Output the [x, y] coordinate of the center of the cell containing the given text.  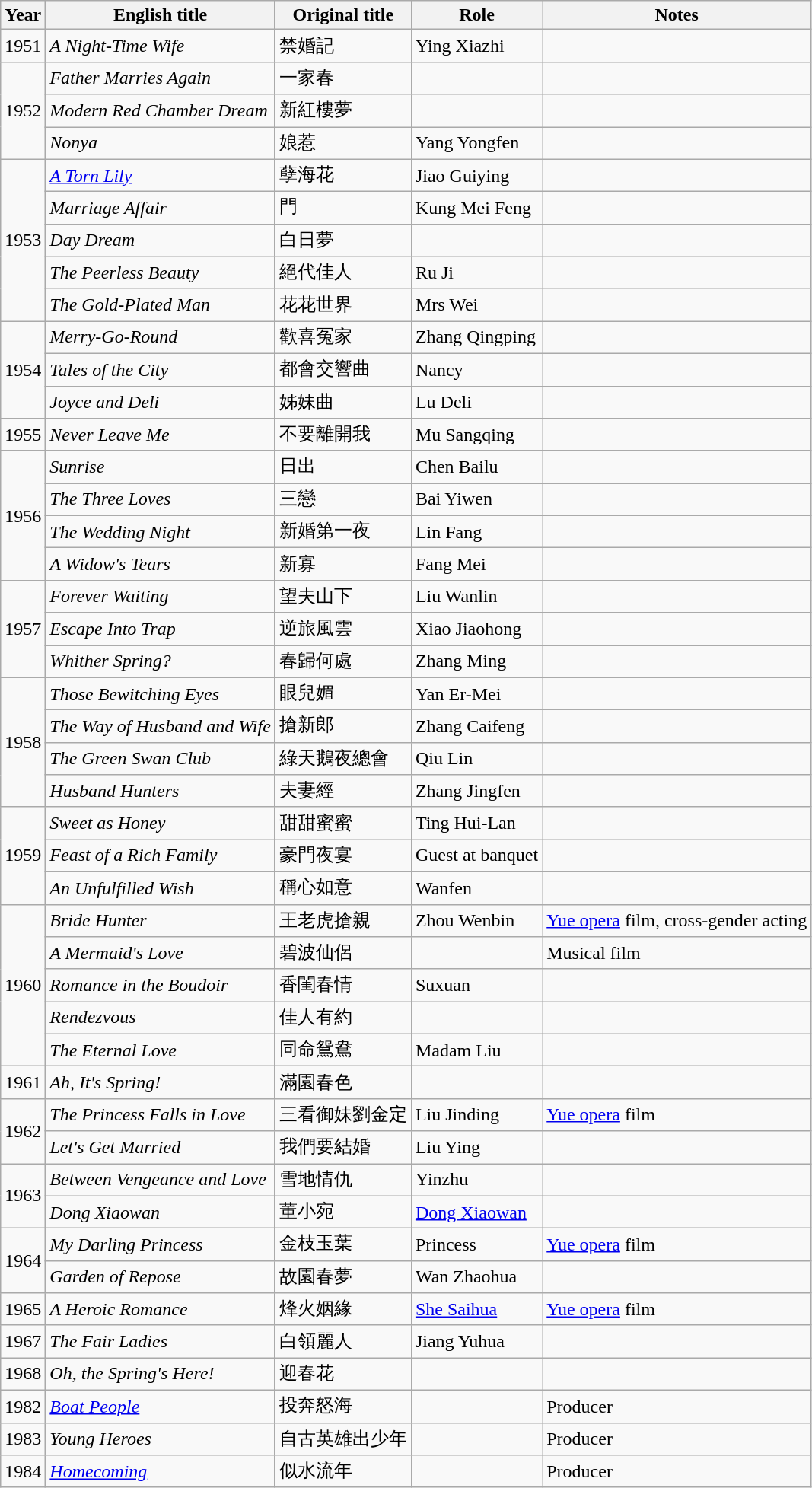
日出 [342, 467]
Zhang Jingfen [476, 792]
1959 [23, 856]
Jiao Guiying [476, 175]
An Unfulfilled Wish [161, 887]
Jiang Yuhua [476, 1341]
Zhou Wenbin [476, 921]
Day Dream [161, 241]
Suxuan [476, 985]
Joyce and Deli [161, 402]
孽海花 [342, 175]
搶新郎 [342, 726]
The Wedding Night [161, 531]
A Heroic Romance [161, 1309]
Nonya [161, 143]
碧波仙侶 [342, 953]
Lin Fang [476, 531]
夫妻經 [342, 792]
都會交響曲 [342, 370]
Musical film [677, 953]
Madam Liu [476, 1050]
The Eternal Love [161, 1050]
1962 [23, 1131]
Nancy [476, 370]
The Green Swan Club [161, 758]
Xiao Jiaohong [476, 629]
烽火姻緣 [342, 1309]
Romance in the Boudoir [161, 985]
豪門夜宴 [342, 856]
香閨春情 [342, 985]
Young Heroes [161, 1439]
Feast of a Rich Family [161, 856]
門 [342, 209]
Liu Jinding [476, 1114]
Escape Into Trap [161, 629]
Year [23, 15]
白日夢 [342, 241]
1961 [23, 1082]
The Gold-Plated Man [161, 304]
Ying Xiazhi [476, 46]
Those Bewitching Eyes [161, 694]
Kung Mei Feng [476, 209]
似水流年 [342, 1472]
姊妹曲 [342, 402]
Modern Red Chamber Dream [161, 111]
一家春 [342, 78]
Notes [677, 15]
Ting Hui-Lan [476, 824]
1952 [23, 110]
1968 [23, 1375]
1951 [23, 46]
綠天鵝夜總會 [342, 758]
Ah, It's Spring! [161, 1082]
不要離開我 [342, 435]
A Night-Time Wife [161, 46]
Yinzhu [476, 1180]
禁婚記 [342, 46]
Bride Hunter [161, 921]
The Three Loves [161, 499]
Ru Ji [476, 272]
1983 [23, 1439]
Qiu Lin [476, 758]
Liu Ying [476, 1148]
雪地情仇 [342, 1180]
Wan Zhaohua [476, 1277]
Mrs Wei [476, 304]
Never Leave Me [161, 435]
絕代佳人 [342, 272]
稱心如意 [342, 887]
Whither Spring? [161, 662]
Homecoming [161, 1472]
1964 [23, 1260]
Wanfen [476, 887]
花花世界 [342, 304]
Oh, the Spring's Here! [161, 1375]
眼兒媚 [342, 694]
The Peerless Beauty [161, 272]
1967 [23, 1341]
1955 [23, 435]
Sunrise [161, 467]
A Widow's Tears [161, 565]
Bai Yiwen [476, 499]
Liu Wanlin [476, 597]
A Torn Lily [161, 175]
English title [161, 15]
1984 [23, 1472]
白領麗人 [342, 1341]
A Mermaid's Love [161, 953]
望夫山下 [342, 597]
Mu Sangqing [476, 435]
Guest at banquet [476, 856]
1953 [23, 241]
Zhang Ming [476, 662]
金枝玉葉 [342, 1245]
Husband Hunters [161, 792]
Forever Waiting [161, 597]
我們要結婚 [342, 1148]
1960 [23, 985]
Tales of the City [161, 370]
Fang Mei [476, 565]
新寡 [342, 565]
The Princess Falls in Love [161, 1114]
Yang Yongfen [476, 143]
Chen Bailu [476, 467]
Zhang Qingping [476, 338]
1965 [23, 1309]
The Fair Ladies [161, 1341]
Princess [476, 1245]
Between Vengeance and Love [161, 1180]
1963 [23, 1195]
Lu Deli [476, 402]
Merry-Go-Round [161, 338]
Yue opera film, cross-gender acting [677, 921]
Boat People [161, 1407]
逆旅風雲 [342, 629]
Rendezvous [161, 1018]
新紅樓夢 [342, 111]
迎春花 [342, 1375]
故園春夢 [342, 1277]
三看御妹劉金定 [342, 1114]
Marriage Affair [161, 209]
投奔怒海 [342, 1407]
1954 [23, 370]
Garden of Repose [161, 1277]
1982 [23, 1407]
1958 [23, 742]
董小宛 [342, 1212]
My Darling Princess [161, 1245]
新婚第一夜 [342, 531]
Original title [342, 15]
Let's Get Married [161, 1148]
歡喜冤家 [342, 338]
Father Marries Again [161, 78]
自古英雄出少年 [342, 1439]
1956 [23, 515]
娘惹 [342, 143]
Zhang Caifeng [476, 726]
同命鴛鴦 [342, 1050]
王老虎搶親 [342, 921]
三戀 [342, 499]
Role [476, 15]
Sweet as Honey [161, 824]
The Way of Husband and Wife [161, 726]
1957 [23, 629]
佳人有約 [342, 1018]
She Saihua [476, 1309]
甜甜蜜蜜 [342, 824]
Yan Er-Mei [476, 694]
滿園春色 [342, 1082]
春歸何處 [342, 662]
